Detect which cell encompasses the target text, then output its (X, Y) center coordinate. 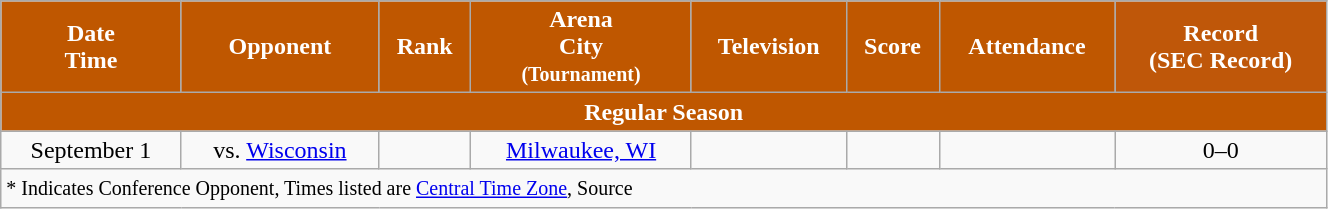
Milwaukee, WI (582, 150)
Regular Season (664, 112)
0–0 (1221, 150)
Opponent (280, 47)
Rank (425, 47)
* Indicates Conference Opponent, Times listed are Central Time Zone, Source (664, 188)
Score (892, 47)
Attendance (1027, 47)
vs. Wisconsin (280, 150)
ArenaCity(Tournament) (582, 47)
Record(SEC Record) (1221, 47)
Television (768, 47)
September 1 (91, 150)
DateTime (91, 47)
